Capture the cell that displays the provided text and extract its (x, y) central coordinate. 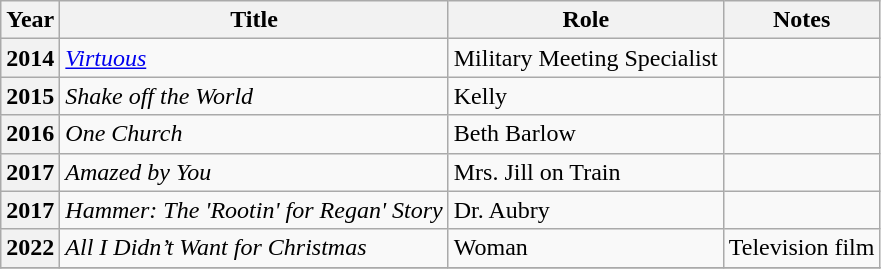
Shake off the World (254, 96)
One Church (254, 134)
Television film (802, 248)
2015 (30, 96)
Role (586, 20)
2014 (30, 58)
2016 (30, 134)
Notes (802, 20)
Dr. Aubry (586, 210)
Mrs. Jill on Train (586, 172)
Year (30, 20)
All I Didn’t Want for Christmas (254, 248)
Military Meeting Specialist (586, 58)
Title (254, 20)
Amazed by You (254, 172)
Kelly (586, 96)
Virtuous (254, 58)
Woman (586, 248)
Hammer: The 'Rootin' for Regan' Story (254, 210)
2022 (30, 248)
Beth Barlow (586, 134)
